Detect which cell encompasses the target text, then output its [X, Y] center coordinate. 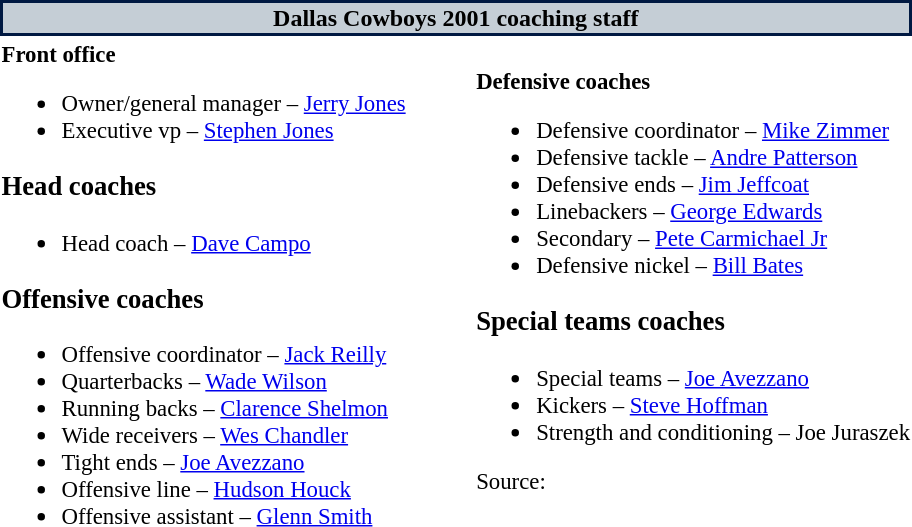
Dallas Cowboys 2001 coaching staff [456, 18]
